Extract the [X, Y] coordinate from the center of the cell holding the provided text.  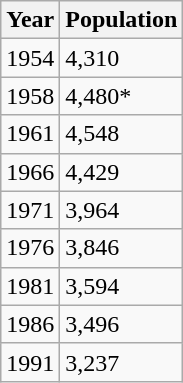
1971 [30, 210]
Population [122, 20]
1976 [30, 248]
1958 [30, 96]
3,964 [122, 210]
1981 [30, 286]
1961 [30, 134]
4,310 [122, 58]
4,480* [122, 96]
4,429 [122, 172]
1991 [30, 362]
1954 [30, 58]
4,548 [122, 134]
3,237 [122, 362]
3,594 [122, 286]
1986 [30, 324]
Year [30, 20]
3,846 [122, 248]
1966 [30, 172]
3,496 [122, 324]
